Scan for the cell matching the given text and deliver its (x, y) coordinate at center. 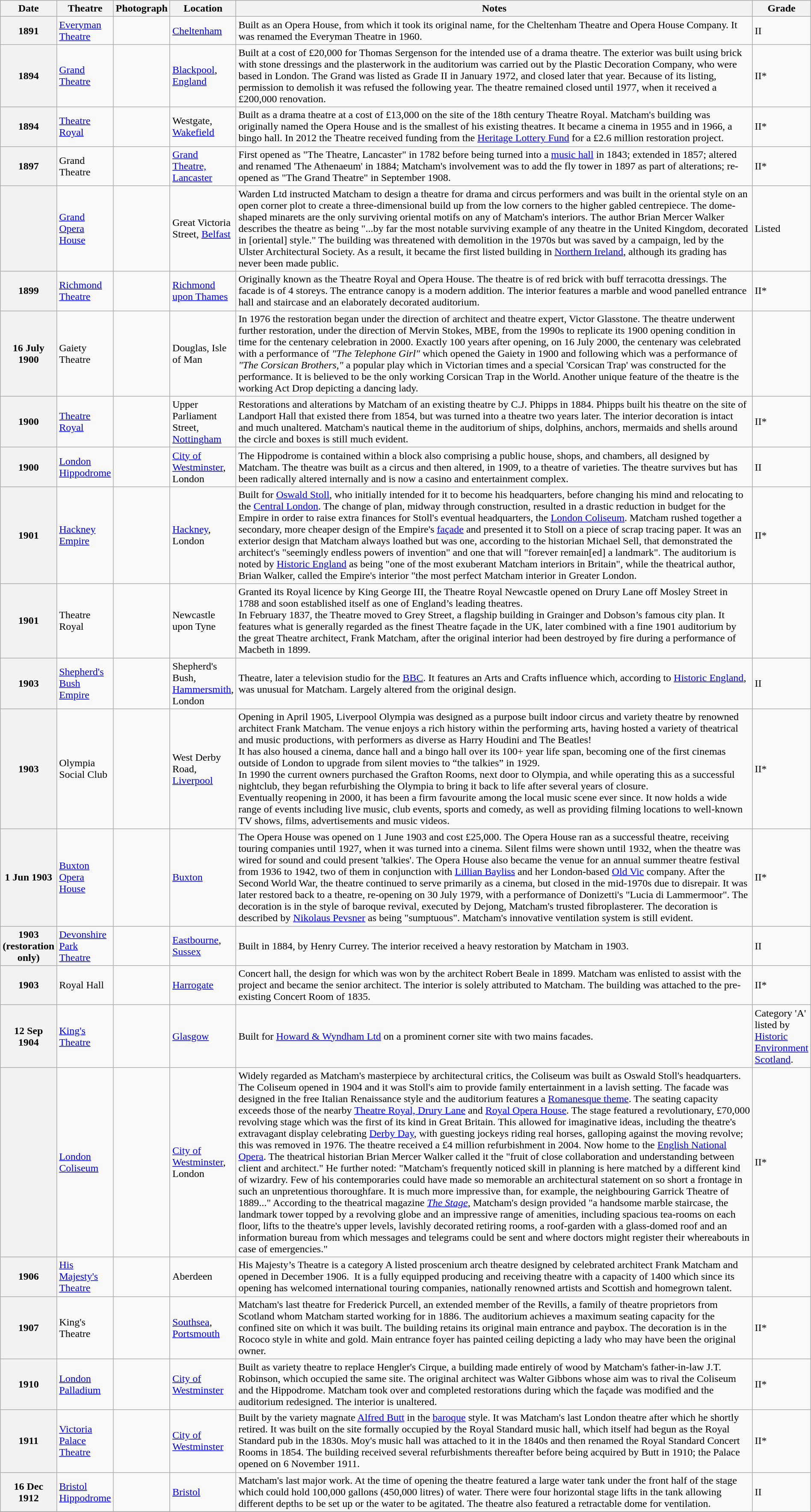
Douglas, Isle of Man (203, 353)
Victoria Palace Theatre (85, 1441)
Blackpool, England (203, 76)
Westgate, Wakefield (203, 127)
Bristol Hippodrome (85, 1492)
Location (203, 9)
Shepherd's Bush, Hammersmith, London (203, 684)
Olympia Social Club (85, 769)
Royal Hall (85, 985)
Bristol (203, 1492)
1911 (29, 1441)
Harrogate (203, 985)
Newcastle upon Tyne (203, 620)
Richmond Theatre (85, 291)
Buxton (203, 878)
1906 (29, 1277)
Buxton Opera House (85, 878)
Everyman Theatre (85, 31)
Listed (781, 228)
West Derby Road, Liverpool (203, 769)
Category 'A' listed by Historic Environment Scotland. (781, 1036)
Richmond upon Thames (203, 291)
Gaiety Theatre (85, 353)
1903 (restoration only) (29, 946)
1899 (29, 291)
1910 (29, 1385)
Glasgow (203, 1036)
Built in 1884, by Henry Currey. The interior received a heavy restoration by Matcham in 1903. (494, 946)
12 Sep 1904 (29, 1036)
His Majesty's Theatre (85, 1277)
Eastbourne, Sussex (203, 946)
16 Dec 1912 (29, 1492)
London Hippodrome (85, 467)
Hackney Empire (85, 535)
1 Jun 1903 (29, 878)
Date (29, 9)
London Coliseum (85, 1162)
Upper Parliament Street, Nottingham (203, 422)
Southsea, Portsmouth (203, 1328)
Theatre (85, 9)
16 July 1900 (29, 353)
Grade (781, 9)
1897 (29, 166)
Devonshire Park Theatre (85, 946)
1891 (29, 31)
Grand Opera House (85, 228)
1907 (29, 1328)
Photograph (142, 9)
Great Victoria Street, Belfast (203, 228)
Built for Howard & Wyndham Ltd on a prominent corner site with two mains facades. (494, 1036)
Cheltenham (203, 31)
Grand Theatre, Lancaster (203, 166)
Aberdeen (203, 1277)
London Palladium (85, 1385)
Notes (494, 9)
Shepherd's Bush Empire (85, 684)
Hackney, London (203, 535)
